Return (x, y) of the center of cell containing provided text 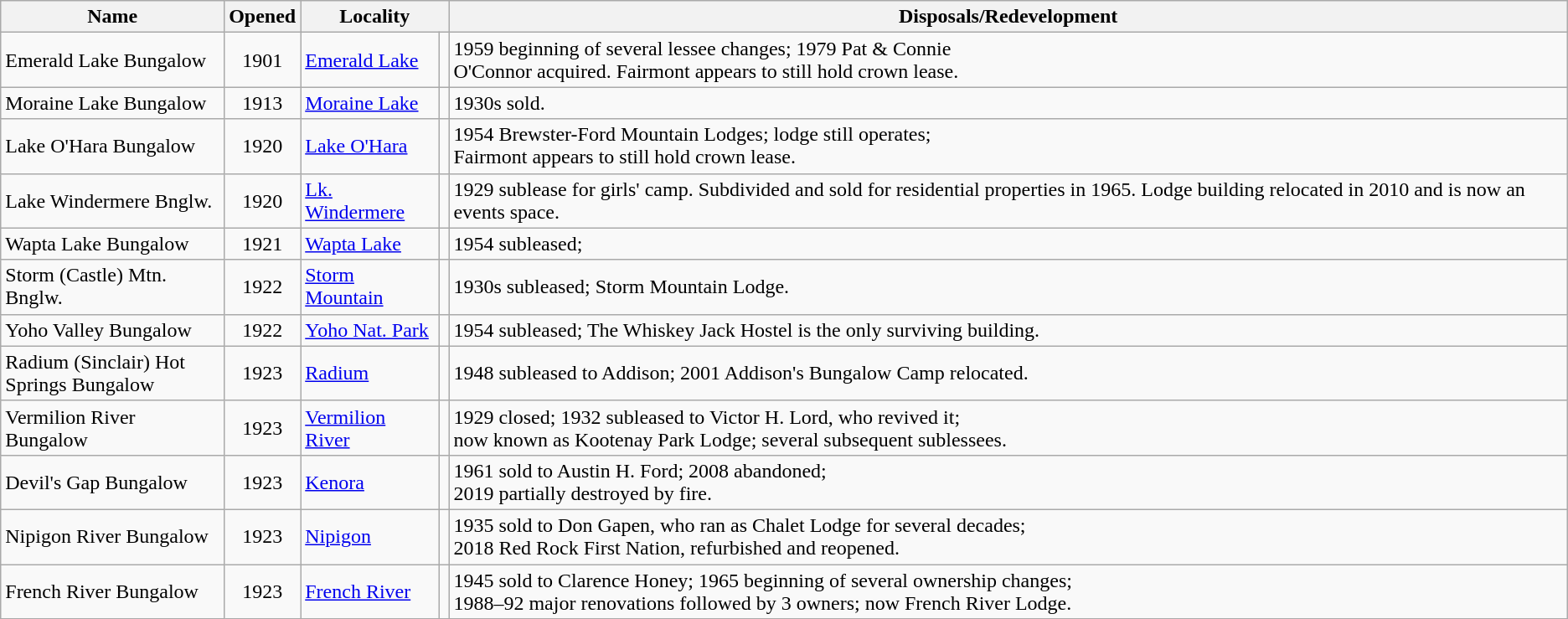
1935 sold to Don Gapen, who ran as Chalet Lodge for several decades;2018 Red Rock First Nation, refurbished and reopened. (1008, 536)
1959 beginning of several lessee changes; 1979 Pat & Connie O'Connor acquired. Fairmont appears to still hold crown lease. (1008, 60)
Devil's Gap Bungalow (112, 482)
Lk. Windermere (370, 201)
Wapta Lake (370, 244)
Opened (263, 17)
Vermilion River (370, 427)
Lake O'Hara Bungalow (112, 146)
Yoho Nat. Park (370, 330)
Storm (Castle) Mtn. Bnglw. (112, 286)
Moraine Lake Bungalow (112, 103)
1929 closed; 1932 subleased to Victor H. Lord, who revived it;now known as Kootenay Park Lodge; several subsequent sublessees. (1008, 427)
French River Bungalow (112, 591)
1901 (263, 60)
1930s subleased; Storm Mountain Lodge. (1008, 286)
Locality (375, 17)
1954 Brewster-Ford Mountain Lodges; lodge still operates;Fairmont appears to still hold crown lease. (1008, 146)
Lake O'Hara (370, 146)
Wapta Lake Bungalow (112, 244)
1948 subleased to Addison; 2001 Addison's Bungalow Camp relocated. (1008, 374)
Emerald Lake (370, 60)
1954 subleased; The Whiskey Jack Hostel is the only surviving building. (1008, 330)
Nipigon (370, 536)
Radium (370, 374)
Kenora (370, 482)
Radium (Sinclair) HotSprings Bungalow (112, 374)
Name (112, 17)
Nipigon River Bungalow (112, 536)
1913 (263, 103)
Storm Mountain (370, 286)
Yoho Valley Bungalow (112, 330)
Moraine Lake (370, 103)
1921 (263, 244)
Lake Windermere Bnglw. (112, 201)
Emerald Lake Bungalow (112, 60)
1930s sold. (1008, 103)
1961 sold to Austin H. Ford; 2008 abandoned;2019 partially destroyed by fire. (1008, 482)
1945 sold to Clarence Honey; 1965 beginning of several ownership changes;1988–92 major renovations followed by 3 owners; now French River Lodge. (1008, 591)
French River (370, 591)
Disposals/Redevelopment (1008, 17)
1929 sublease for girls' camp. Subdivided and sold for residential properties in 1965. Lodge building relocated in 2010 and is now an events space. (1008, 201)
1954 subleased; (1008, 244)
Vermilion River Bungalow (112, 427)
